Search for the cell housing the specified text and yield its [X, Y] center coordinate. 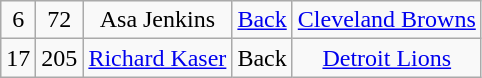
Asa Jenkins [158, 20]
205 [60, 58]
Cleveland Browns [386, 20]
Detroit Lions [386, 58]
6 [18, 20]
72 [60, 20]
17 [18, 58]
Richard Kaser [158, 58]
